For the text-containing cell, return its midpoint in [X, Y] coordinate format. 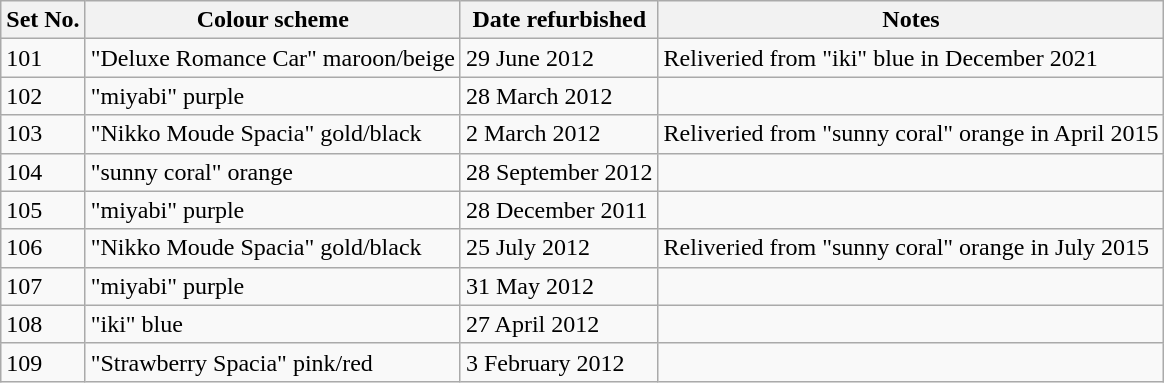
25 July 2012 [559, 248]
"Deluxe Romance Car" maroon/beige [272, 58]
106 [43, 248]
"iki" blue [272, 324]
Notes [911, 20]
"sunny coral" orange [272, 172]
Reliveried from "iki" blue in December 2021 [911, 58]
28 March 2012 [559, 96]
Colour scheme [272, 20]
Reliveried from "sunny coral" orange in July 2015 [911, 248]
29 June 2012 [559, 58]
31 May 2012 [559, 286]
109 [43, 362]
108 [43, 324]
103 [43, 134]
2 March 2012 [559, 134]
107 [43, 286]
28 September 2012 [559, 172]
Set No. [43, 20]
27 April 2012 [559, 324]
3 February 2012 [559, 362]
102 [43, 96]
101 [43, 58]
105 [43, 210]
28 December 2011 [559, 210]
104 [43, 172]
Reliveried from "sunny coral" orange in April 2015 [911, 134]
Date refurbished [559, 20]
"Strawberry Spacia" pink/red [272, 362]
